Scan for the cell matching the given text and deliver its (X, Y) coordinate at center. 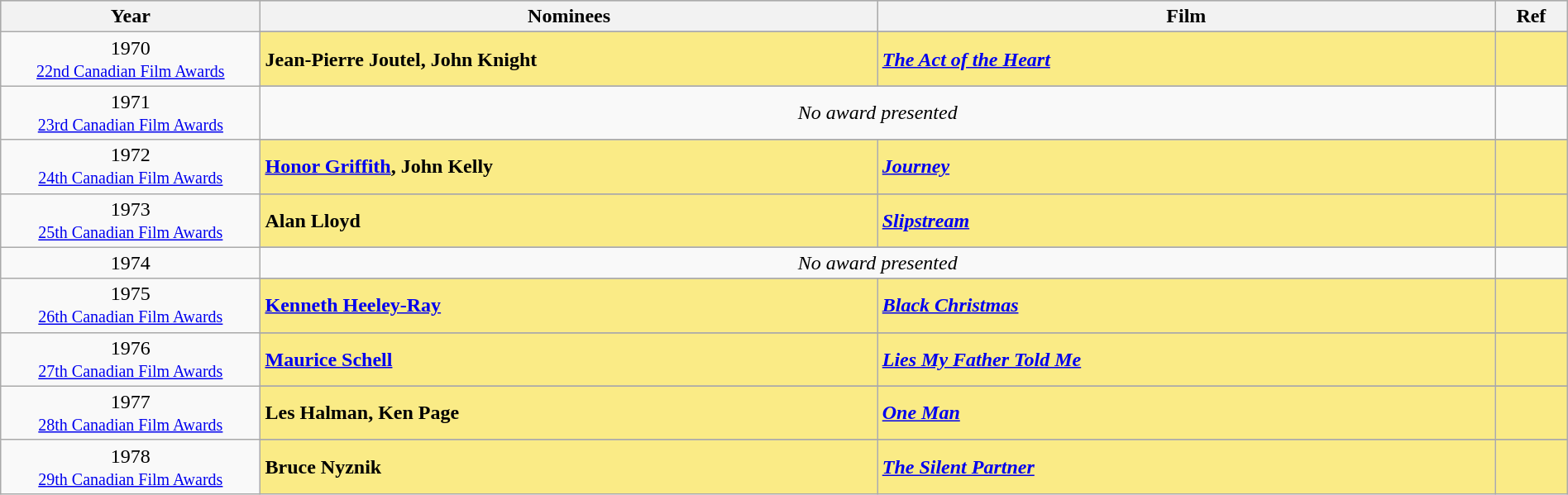
Maurice Schell (569, 359)
The Act of the Heart (1186, 59)
Jean-Pierre Joutel, John Knight (569, 59)
1978 29th Canadian Film Awards (131, 466)
Alan Lloyd (569, 220)
1976 27th Canadian Film Awards (131, 359)
Kenneth Heeley-Ray (569, 306)
The Silent Partner (1186, 466)
Nominees (569, 17)
1973 25th Canadian Film Awards (131, 220)
Journey (1186, 167)
1972 24th Canadian Film Awards (131, 167)
One Man (1186, 413)
Bruce Nyznik (569, 466)
1974 (131, 263)
1970 22nd Canadian Film Awards (131, 59)
1977 28th Canadian Film Awards (131, 413)
Lies My Father Told Me (1186, 359)
Les Halman, Ken Page (569, 413)
Film (1186, 17)
Black Christmas (1186, 306)
1975 26th Canadian Film Awards (131, 306)
Honor Griffith, John Kelly (569, 167)
1971 23rd Canadian Film Awards (131, 112)
Slipstream (1186, 220)
Ref (1532, 17)
Year (131, 17)
